Provide the [x, y] coordinate of the cell's center where the given text is located.  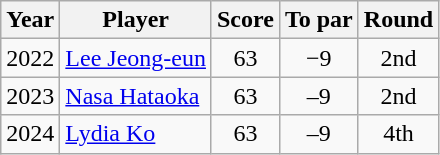
Round [398, 20]
4th [398, 134]
Lydia Ko [136, 134]
2022 [30, 58]
Player [136, 20]
2024 [30, 134]
−9 [318, 58]
Year [30, 20]
Lee Jeong-eun [136, 58]
Nasa Hataoka [136, 96]
Score [245, 20]
To par [318, 20]
2023 [30, 96]
